From the cell containing the given text, extract its center point as (x, y) coordinate. 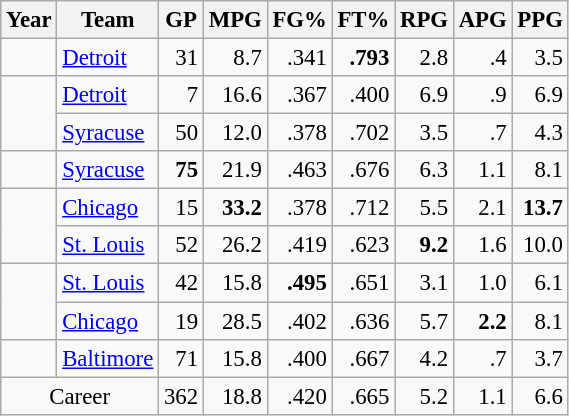
.495 (300, 283)
28.5 (235, 321)
10.0 (540, 245)
1.6 (482, 245)
9.2 (424, 245)
.793 (364, 58)
Year (29, 20)
6.1 (540, 283)
.667 (364, 358)
MPG (235, 20)
.636 (364, 321)
.463 (300, 170)
50 (182, 133)
5.5 (424, 208)
33.2 (235, 208)
16.6 (235, 95)
8.7 (235, 58)
Baltimore (108, 358)
.712 (364, 208)
42 (182, 283)
RPG (424, 20)
.9 (482, 95)
GP (182, 20)
.420 (300, 396)
1.0 (482, 283)
18.8 (235, 396)
.651 (364, 283)
31 (182, 58)
6.6 (540, 396)
Career (80, 396)
52 (182, 245)
26.2 (235, 245)
2.2 (482, 321)
2.1 (482, 208)
3.1 (424, 283)
.367 (300, 95)
6.3 (424, 170)
PPG (540, 20)
4.3 (540, 133)
APG (482, 20)
.341 (300, 58)
5.2 (424, 396)
7 (182, 95)
13.7 (540, 208)
3.7 (540, 358)
.676 (364, 170)
2.8 (424, 58)
.665 (364, 396)
75 (182, 170)
.402 (300, 321)
4.2 (424, 358)
19 (182, 321)
21.9 (235, 170)
.4 (482, 58)
.623 (364, 245)
FG% (300, 20)
Team (108, 20)
FT% (364, 20)
15 (182, 208)
362 (182, 396)
5.7 (424, 321)
12.0 (235, 133)
.419 (300, 245)
71 (182, 358)
.702 (364, 133)
